Output the [X, Y] coordinate of the center of the cell containing the given text.  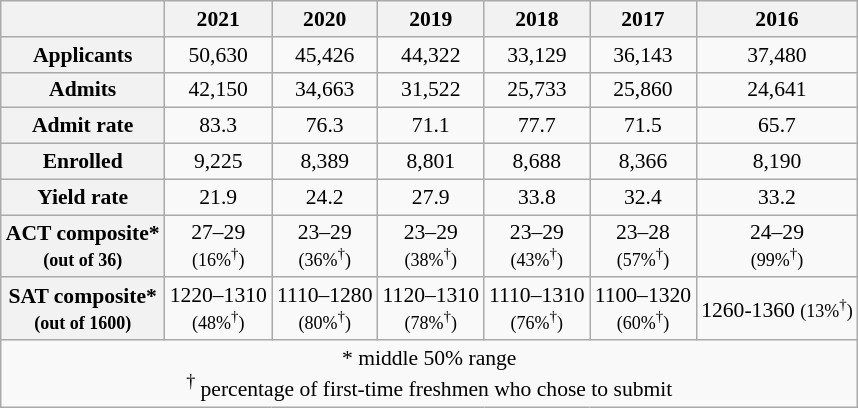
Enrolled [83, 161]
2020 [325, 19]
37,480 [777, 54]
71.5 [643, 126]
2017 [643, 19]
8,688 [537, 161]
23–29(38%†) [431, 246]
36,143 [643, 54]
Admits [83, 90]
8,366 [643, 161]
33,129 [537, 54]
27–29(16%†) [218, 246]
2019 [431, 19]
24.2 [325, 197]
27.9 [431, 197]
Yield rate [83, 197]
32.4 [643, 197]
33.2 [777, 197]
2016 [777, 19]
1260-1360 (13%†) [777, 308]
25,733 [537, 90]
* middle 50% range † percentage of first-time freshmen who chose to submit [430, 374]
76.3 [325, 126]
31,522 [431, 90]
83.3 [218, 126]
1100–1320(60%†) [643, 308]
34,663 [325, 90]
SAT composite*(out of 1600) [83, 308]
23–29(36%†) [325, 246]
33.8 [537, 197]
44,322 [431, 54]
45,426 [325, 54]
Admit rate [83, 126]
1110–1280(80%†) [325, 308]
Applicants [83, 54]
1120–1310(78%†) [431, 308]
8,190 [777, 161]
9,225 [218, 161]
8,389 [325, 161]
8,801 [431, 161]
77.7 [537, 126]
21.9 [218, 197]
24,641 [777, 90]
ACT composite*(out of 36) [83, 246]
23–28(57%†) [643, 246]
23–29(43%†) [537, 246]
42,150 [218, 90]
65.7 [777, 126]
24–29(99%†) [777, 246]
1220–1310(48%†) [218, 308]
2018 [537, 19]
50,630 [218, 54]
71.1 [431, 126]
1110–1310(76%†) [537, 308]
25,860 [643, 90]
2021 [218, 19]
